Identify which cell holds the provided text, then report its (X, Y) central coordinate. 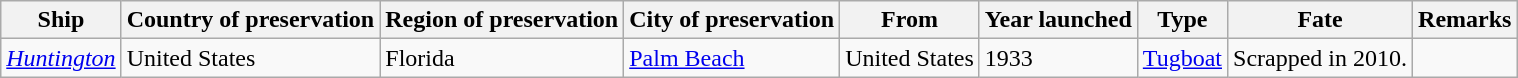
City of preservation (732, 20)
Scrapped in 2010. (1320, 58)
Type (1182, 20)
Florida (502, 58)
Remarks (1465, 20)
Country of preservation (250, 20)
Ship (61, 20)
Palm Beach (732, 58)
Year launched (1058, 20)
Huntington (61, 58)
From (910, 20)
Fate (1320, 20)
Region of preservation (502, 20)
1933 (1058, 58)
Tugboat (1182, 58)
